Return [X, Y] of the center of cell containing provided text 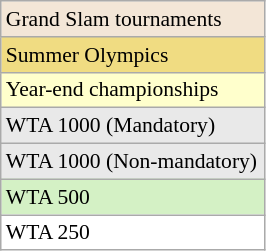
Grand Slam tournaments [133, 19]
WTA 1000 (Mandatory) [133, 126]
WTA 1000 (Non-mandatory) [133, 162]
WTA 500 [133, 197]
Summer Olympics [133, 55]
WTA 250 [133, 233]
Year-end championships [133, 90]
